Search for the cell housing the specified text and yield its (X, Y) center coordinate. 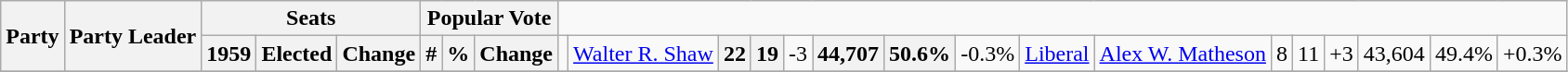
49.4% (1464, 54)
8 (1282, 54)
Seats (311, 18)
Elected (297, 54)
+0.3% (1533, 54)
50.6% (920, 54)
# (431, 54)
Walter R. Shaw (644, 54)
44,707 (849, 54)
-0.3% (988, 54)
11 (1309, 54)
Party (33, 36)
Popular Vote (490, 18)
Liberal (1057, 54)
% (459, 54)
Party Leader (133, 36)
19 (767, 54)
-3 (797, 54)
43,604 (1393, 54)
+3 (1341, 54)
22 (734, 54)
1959 (229, 54)
Alex W. Matheson (1183, 54)
